Pinpoint the cell where the given text exists, returning its [x, y] midpoint coordinate. 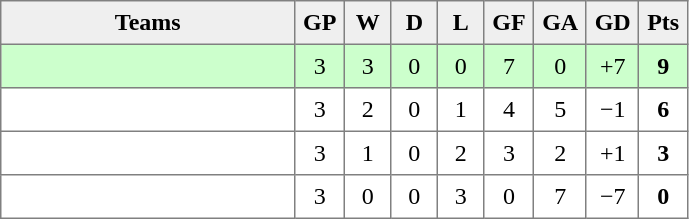
GD [612, 23]
5 [560, 110]
Pts [663, 23]
GP [320, 23]
6 [663, 110]
W [368, 23]
4 [509, 110]
−7 [612, 197]
−1 [612, 110]
GA [560, 23]
+7 [612, 66]
Teams [148, 23]
+1 [612, 153]
9 [663, 66]
GF [509, 23]
D [414, 23]
L [461, 23]
